Output the (x, y) coordinate of the center of the cell containing the given text.  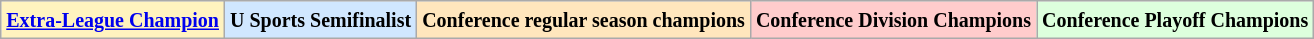
Conference Division Champions (893, 20)
Extra-League Champion (113, 20)
Conference regular season champions (584, 20)
Conference Playoff Champions (1176, 20)
U Sports Semifinalist (321, 20)
